Return [x, y] of the center of cell containing provided text 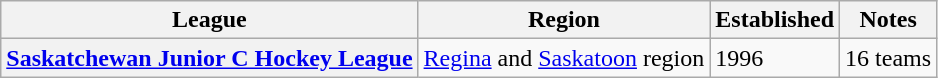
1996 [775, 58]
League [210, 20]
Notes [888, 20]
Region [564, 20]
Saskatchewan Junior C Hockey League [210, 58]
Regina and Saskatoon region [564, 58]
Established [775, 20]
16 teams [888, 58]
